Output the [x, y] coordinate of the center of the cell containing the given text.  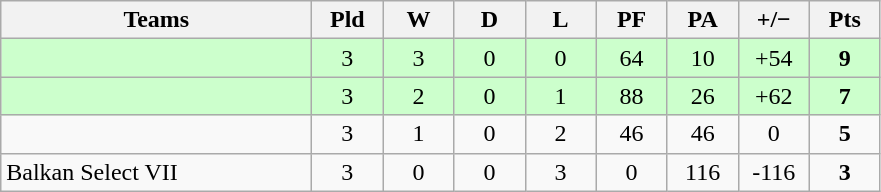
Balkan Select VII [156, 172]
26 [702, 96]
7 [844, 96]
+/− [774, 20]
64 [632, 58]
10 [702, 58]
Teams [156, 20]
-116 [774, 172]
+62 [774, 96]
W [418, 20]
116 [702, 172]
88 [632, 96]
PF [632, 20]
9 [844, 58]
5 [844, 134]
PA [702, 20]
D [490, 20]
+54 [774, 58]
Pld [348, 20]
Pts [844, 20]
L [560, 20]
